Determine the [x, y] coordinate at the center of the cell enclosing the given text.  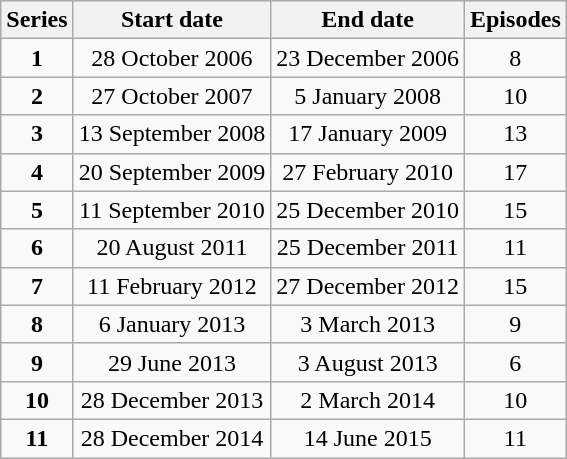
Episodes [515, 20]
20 August 2011 [172, 248]
End date [368, 20]
13 September 2008 [172, 134]
11 September 2010 [172, 210]
4 [37, 172]
17 January 2009 [368, 134]
23 December 2006 [368, 58]
28 October 2006 [172, 58]
Series [37, 20]
25 December 2011 [368, 248]
17 [515, 172]
1 [37, 58]
11 February 2012 [172, 286]
5 January 2008 [368, 96]
3 August 2013 [368, 362]
7 [37, 286]
20 September 2009 [172, 172]
3 [37, 134]
27 December 2012 [368, 286]
28 December 2014 [172, 438]
29 June 2013 [172, 362]
25 December 2010 [368, 210]
Start date [172, 20]
6 January 2013 [172, 324]
27 February 2010 [368, 172]
3 March 2013 [368, 324]
5 [37, 210]
2 [37, 96]
14 June 2015 [368, 438]
28 December 2013 [172, 400]
27 October 2007 [172, 96]
2 March 2014 [368, 400]
13 [515, 134]
